Return the [X, Y] coordinate for the center point of the cell that contains the specified text.  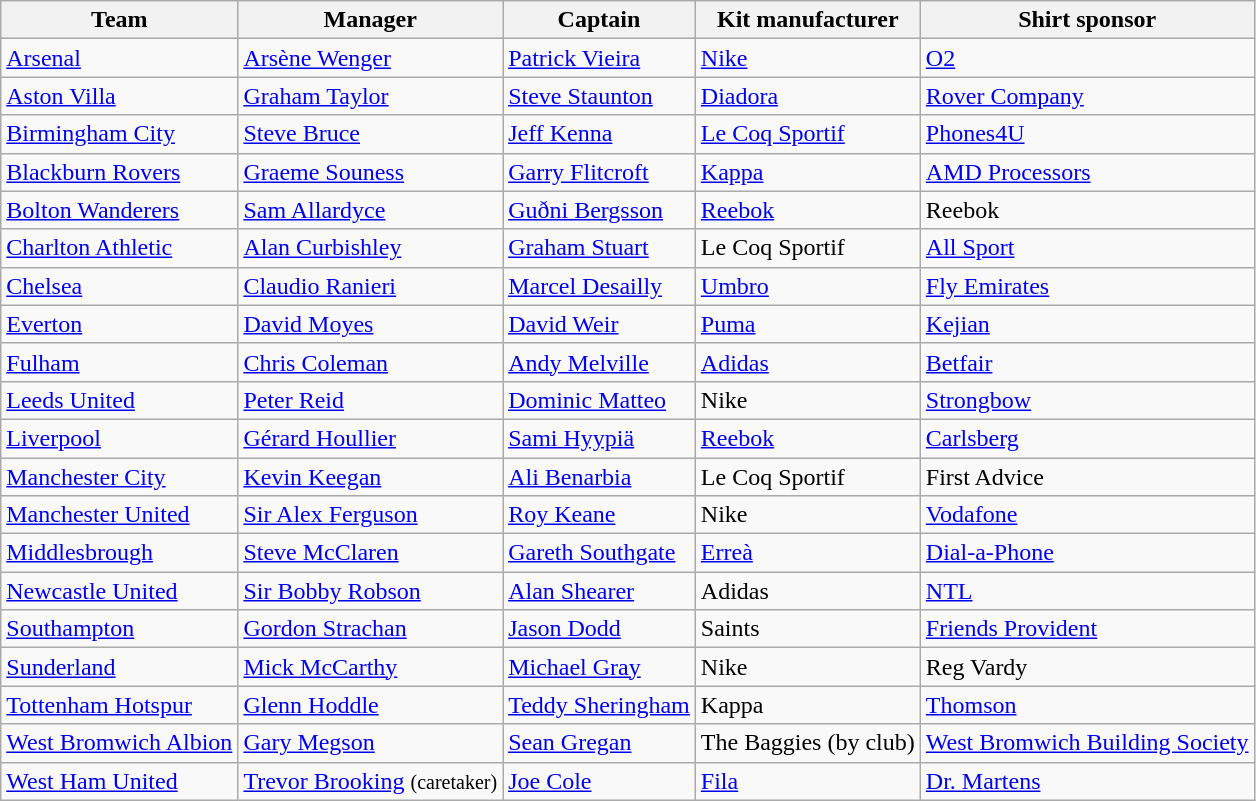
Arsenal [120, 58]
Trevor Brooking (caretaker) [370, 781]
Thomson [1087, 705]
Sam Allardyce [370, 210]
Fly Emirates [1087, 286]
Arsène Wenger [370, 58]
Strongbow [1087, 400]
Puma [808, 324]
Teddy Sheringham [600, 705]
Saints [808, 629]
Manchester City [120, 477]
Manager [370, 20]
Dial-a-Phone [1087, 553]
Rover Company [1087, 96]
Reg Vardy [1087, 667]
Mick McCarthy [370, 667]
The Baggies (by club) [808, 743]
Steve Staunton [600, 96]
Blackburn Rovers [120, 172]
Leeds United [120, 400]
Steve McClaren [370, 553]
Birmingham City [120, 134]
Sir Bobby Robson [370, 591]
Fulham [120, 362]
Andy Melville [600, 362]
Shirt sponsor [1087, 20]
All Sport [1087, 248]
Gary Megson [370, 743]
Guðni Bergsson [600, 210]
Newcastle United [120, 591]
Southampton [120, 629]
Roy Keane [600, 515]
Kevin Keegan [370, 477]
Graham Taylor [370, 96]
Kit manufacturer [808, 20]
Charlton Athletic [120, 248]
Ali Benarbia [600, 477]
Bolton Wanderers [120, 210]
Michael Gray [600, 667]
Graham Stuart [600, 248]
Alan Curbishley [370, 248]
West Ham United [120, 781]
Graeme Souness [370, 172]
Claudio Ranieri [370, 286]
Team [120, 20]
NTL [1087, 591]
Diadora [808, 96]
West Bromwich Building Society [1087, 743]
Chris Coleman [370, 362]
Betfair [1087, 362]
Aston Villa [120, 96]
Patrick Vieira [600, 58]
Glenn Hoddle [370, 705]
West Bromwich Albion [120, 743]
Erreà [808, 553]
AMD Processors [1087, 172]
Peter Reid [370, 400]
David Weir [600, 324]
Manchester United [120, 515]
Tottenham Hotspur [120, 705]
Garry Flitcroft [600, 172]
Gareth Southgate [600, 553]
Dominic Matteo [600, 400]
Steve Bruce [370, 134]
Carlsberg [1087, 438]
Jeff Kenna [600, 134]
Umbro [808, 286]
Kejian [1087, 324]
Liverpool [120, 438]
Sean Gregan [600, 743]
Phones4U [1087, 134]
Alan Shearer [600, 591]
Vodafone [1087, 515]
O2 [1087, 58]
Joe Cole [600, 781]
Gérard Houllier [370, 438]
Middlesbrough [120, 553]
Sir Alex Ferguson [370, 515]
Everton [120, 324]
Friends Provident [1087, 629]
Gordon Strachan [370, 629]
Chelsea [120, 286]
First Advice [1087, 477]
David Moyes [370, 324]
Fila [808, 781]
Captain [600, 20]
Jason Dodd [600, 629]
Dr. Martens [1087, 781]
Sami Hyypiä [600, 438]
Marcel Desailly [600, 286]
Sunderland [120, 667]
